Search for the cell housing the specified text and yield its [x, y] center coordinate. 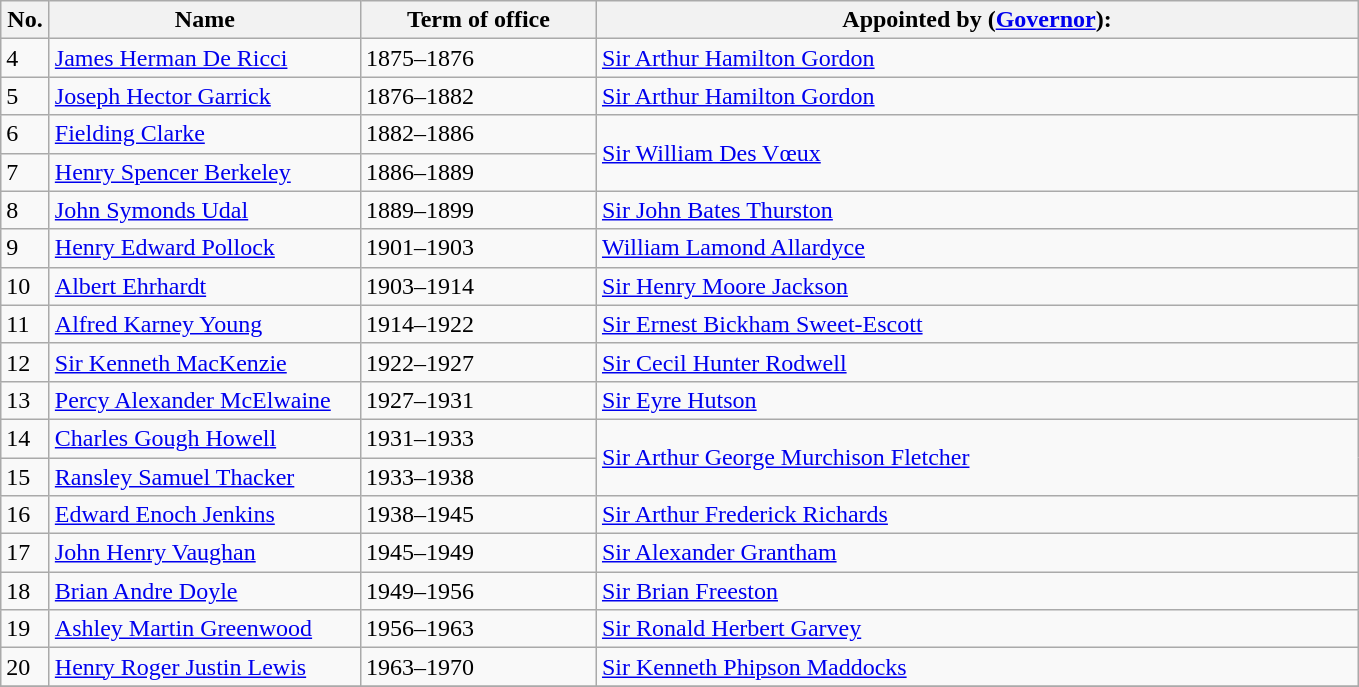
13 [26, 400]
17 [26, 553]
John Henry Vaughan [204, 553]
14 [26, 438]
1956–1963 [478, 629]
Ransley Samuel Thacker [204, 477]
Henry Spencer Berkeley [204, 172]
Albert Ehrhardt [204, 286]
1901–1903 [478, 248]
Sir Arthur Frederick Richards [976, 515]
Percy Alexander McElwaine [204, 400]
1886–1889 [478, 172]
Edward Enoch Jenkins [204, 515]
5 [26, 96]
8 [26, 210]
1927–1931 [478, 400]
Sir Kenneth MacKenzie [204, 362]
1903–1914 [478, 286]
Brian Andre Doyle [204, 591]
1949–1956 [478, 591]
1933–1938 [478, 477]
Henry Edward Pollock [204, 248]
Term of office [478, 20]
Name [204, 20]
1938–1945 [478, 515]
1945–1949 [478, 553]
Sir William Des Vœux [976, 153]
Sir Henry Moore Jackson [976, 286]
Sir John Bates Thurston [976, 210]
6 [26, 134]
19 [26, 629]
Sir Cecil Hunter Rodwell [976, 362]
16 [26, 515]
Sir Ronald Herbert Garvey [976, 629]
12 [26, 362]
1889–1899 [478, 210]
Henry Roger Justin Lewis [204, 667]
20 [26, 667]
1882–1886 [478, 134]
Charles Gough Howell [204, 438]
11 [26, 324]
1876–1882 [478, 96]
Sir Eyre Hutson [976, 400]
Fielding Clarke [204, 134]
1922–1927 [478, 362]
Sir Arthur George Murchison Fletcher [976, 457]
Sir Alexander Grantham [976, 553]
15 [26, 477]
No. [26, 20]
1963–1970 [478, 667]
Alfred Karney Young [204, 324]
Sir Brian Freeston [976, 591]
10 [26, 286]
Joseph Hector Garrick [204, 96]
7 [26, 172]
James Herman De Ricci [204, 58]
1875–1876 [478, 58]
4 [26, 58]
John Symonds Udal [204, 210]
Ashley Martin Greenwood [204, 629]
William Lamond Allardyce [976, 248]
18 [26, 591]
Sir Kenneth Phipson Maddocks [976, 667]
Appointed by (Governor): [976, 20]
Sir Ernest Bickham Sweet-Escott [976, 324]
1931–1933 [478, 438]
9 [26, 248]
1914–1922 [478, 324]
